Pinpoint the cell where the given text exists, returning its (X, Y) midpoint coordinate. 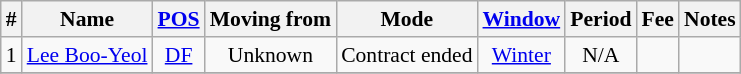
DF (179, 55)
Notes (710, 19)
N/A (600, 55)
Unknown (270, 55)
Period (600, 19)
# (12, 19)
Mode (406, 19)
Moving from (270, 19)
POS (179, 19)
Fee (657, 19)
Lee Boo-Yeol (88, 55)
Window (521, 19)
Name (88, 19)
Contract ended (406, 55)
1 (12, 55)
Winter (521, 55)
